Capture the cell that displays the provided text and extract its (x, y) central coordinate. 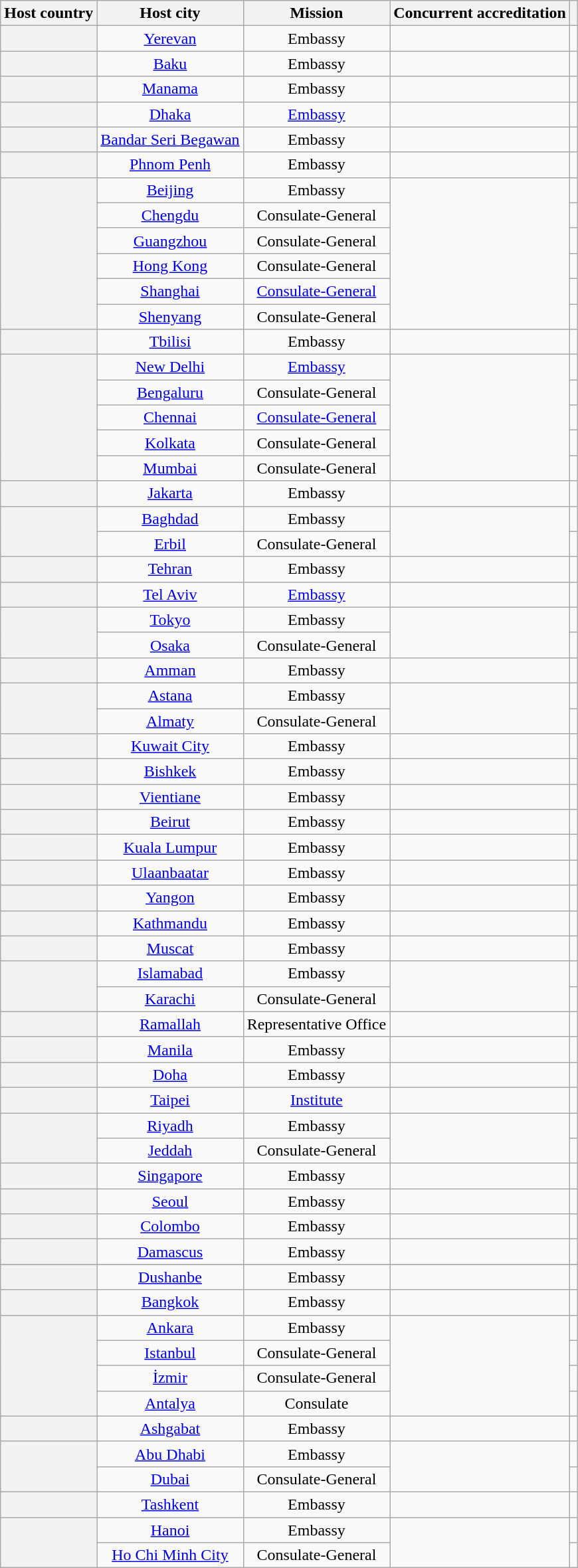
Phnom Penh (170, 165)
Colombo (170, 1227)
Osaka (170, 645)
Host country (49, 13)
Jeddah (170, 1151)
Muscat (170, 948)
Vientiane (170, 797)
Kolkata (170, 443)
Astana (170, 695)
Yerevan (170, 39)
Ashgabat (170, 1429)
Representative Office (316, 1024)
Manama (170, 89)
Dushanbe (170, 1277)
Kuwait City (170, 746)
Tokyo (170, 620)
Baghdad (170, 519)
Manila (170, 1049)
Hong Kong (170, 266)
Damascus (170, 1252)
Shenyang (170, 317)
Mumbai (170, 468)
Ankara (170, 1328)
Karachi (170, 999)
Yangon (170, 898)
Tehran (170, 569)
Riyadh (170, 1126)
Baku (170, 64)
Dubai (170, 1479)
Erbil (170, 544)
Abu Dhabi (170, 1454)
Beijing (170, 190)
Jakarta (170, 493)
Singapore (170, 1176)
Antalya (170, 1403)
Bangkok (170, 1302)
Doha (170, 1075)
Tashkent (170, 1504)
Ulaanbaatar (170, 873)
Kuala Lumpur (170, 847)
Amman (170, 670)
Seoul (170, 1201)
Ramallah (170, 1024)
Hanoi (170, 1529)
Guangzhou (170, 240)
Bengaluru (170, 392)
Bandar Seri Begawan (170, 139)
Dhaka (170, 114)
Bishkek (170, 772)
İzmir (170, 1378)
Host city (170, 13)
Tbilisi (170, 342)
Chengdu (170, 215)
Concurrent accreditation (480, 13)
Kathmandu (170, 923)
Ho Chi Minh City (170, 1555)
Consulate (316, 1403)
Mission (316, 13)
Shanghai (170, 291)
Beirut (170, 822)
Islamabad (170, 974)
Taipei (170, 1100)
Institute (316, 1100)
Tel Aviv (170, 594)
Almaty (170, 721)
New Delhi (170, 367)
Chennai (170, 418)
Istanbul (170, 1353)
